Locate the cell with the specified text and output its [x, y] center coordinate. 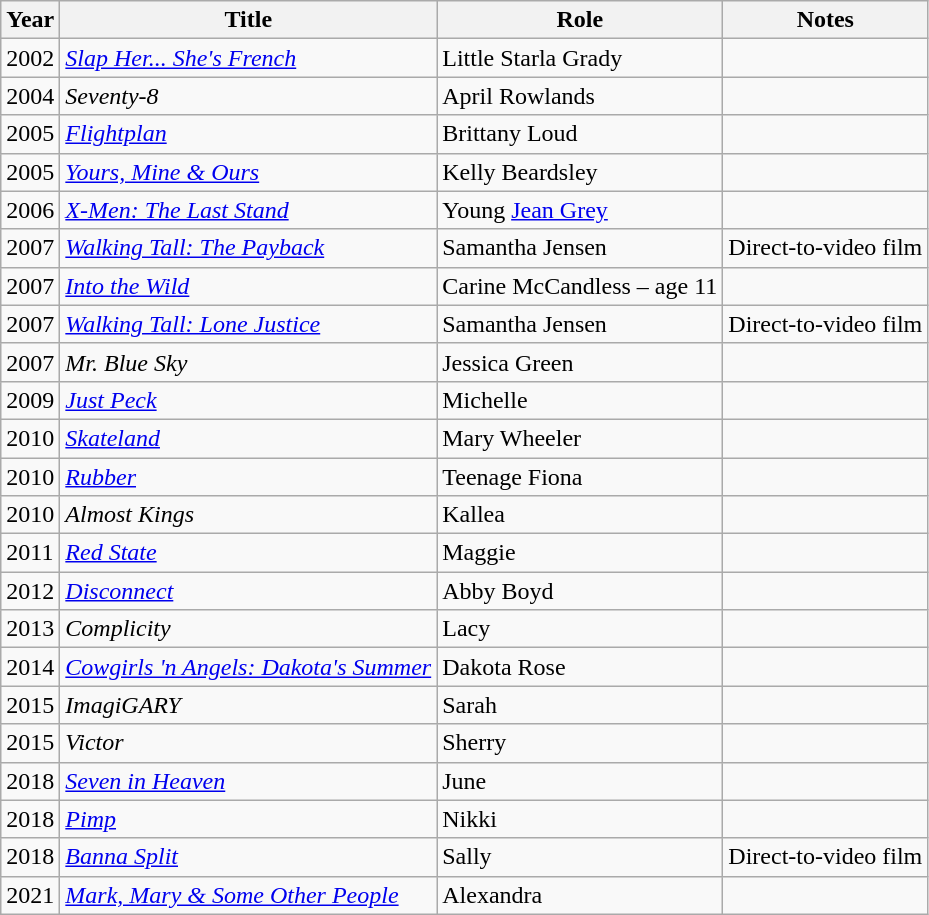
Sherry [580, 743]
Seven in Heaven [248, 781]
Just Peck [248, 400]
Jessica Green [580, 362]
Seventy-8 [248, 96]
2014 [30, 667]
2004 [30, 96]
Walking Tall: The Payback [248, 248]
Disconnect [248, 591]
X-Men: The Last Stand [248, 210]
Mr. Blue Sky [248, 362]
Victor [248, 743]
Banna Split [248, 857]
Alexandra [580, 895]
Almost Kings [248, 515]
2013 [30, 629]
Role [580, 20]
Skateland [248, 438]
Little Starla Grady [580, 58]
Flightplan [248, 134]
Brittany Loud [580, 134]
Into the Wild [248, 286]
April Rowlands [580, 96]
Title [248, 20]
Year [30, 20]
Mark, Mary & Some Other People [248, 895]
Sarah [580, 705]
2002 [30, 58]
2011 [30, 553]
ImagiGARY [248, 705]
Kelly Beardsley [580, 172]
2012 [30, 591]
Abby Boyd [580, 591]
Kallea [580, 515]
Mary Wheeler [580, 438]
Young Jean Grey [580, 210]
Slap Her... She's French [248, 58]
Dakota Rose [580, 667]
June [580, 781]
Yours, Mine & Ours [248, 172]
Walking Tall: Lone Justice [248, 324]
Maggie [580, 553]
Michelle [580, 400]
Complicity [248, 629]
Lacy [580, 629]
Carine McCandless – age 11 [580, 286]
2006 [30, 210]
Rubber [248, 477]
Teenage Fiona [580, 477]
Nikki [580, 819]
Sally [580, 857]
Pimp [248, 819]
Notes [826, 20]
Cowgirls 'n Angels: Dakota's Summer [248, 667]
Red State [248, 553]
2021 [30, 895]
2009 [30, 400]
